Detect which cell encompasses the target text, then output its [x, y] center coordinate. 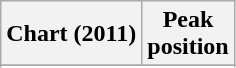
Chart (2011) [72, 34]
Peakposition [188, 34]
